Scan for the cell matching the given text and deliver its (x, y) coordinate at center. 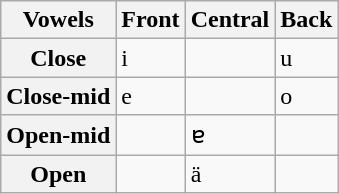
Vowels (58, 20)
i (150, 58)
Close-mid (58, 96)
u (306, 58)
Open-mid (58, 135)
Central (230, 20)
e (150, 96)
ä (230, 173)
Close (58, 58)
Back (306, 20)
ɐ (230, 135)
Front (150, 20)
Open (58, 173)
o (306, 96)
